Scan for the cell matching the given text and deliver its (x, y) coordinate at center. 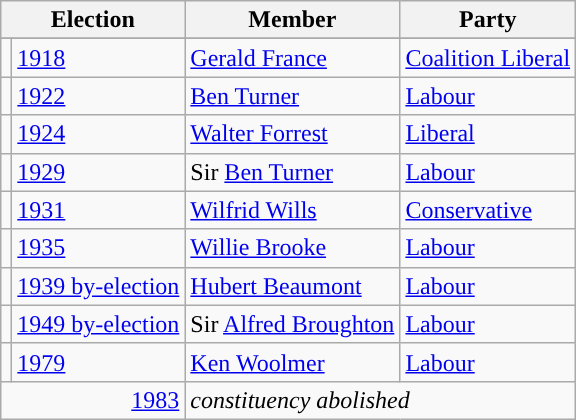
Walter Forrest (292, 134)
Wilfrid Wills (292, 210)
1929 (98, 172)
Conservative (488, 210)
Liberal (488, 134)
Gerald France (292, 58)
1939 by-election (98, 286)
1922 (98, 96)
Ben Turner (292, 96)
Election (93, 20)
1935 (98, 248)
Willie Brooke (292, 248)
Hubert Beaumont (292, 286)
1949 by-election (98, 324)
constituency abolished (380, 400)
1931 (98, 210)
Sir Ben Turner (292, 172)
1924 (98, 134)
1979 (98, 362)
Member (292, 20)
Coalition Liberal (488, 58)
Ken Woolmer (292, 362)
1983 (93, 400)
Party (488, 20)
Sir Alfred Broughton (292, 324)
1918 (98, 58)
